Search for the cell housing the specified text and yield its (x, y) center coordinate. 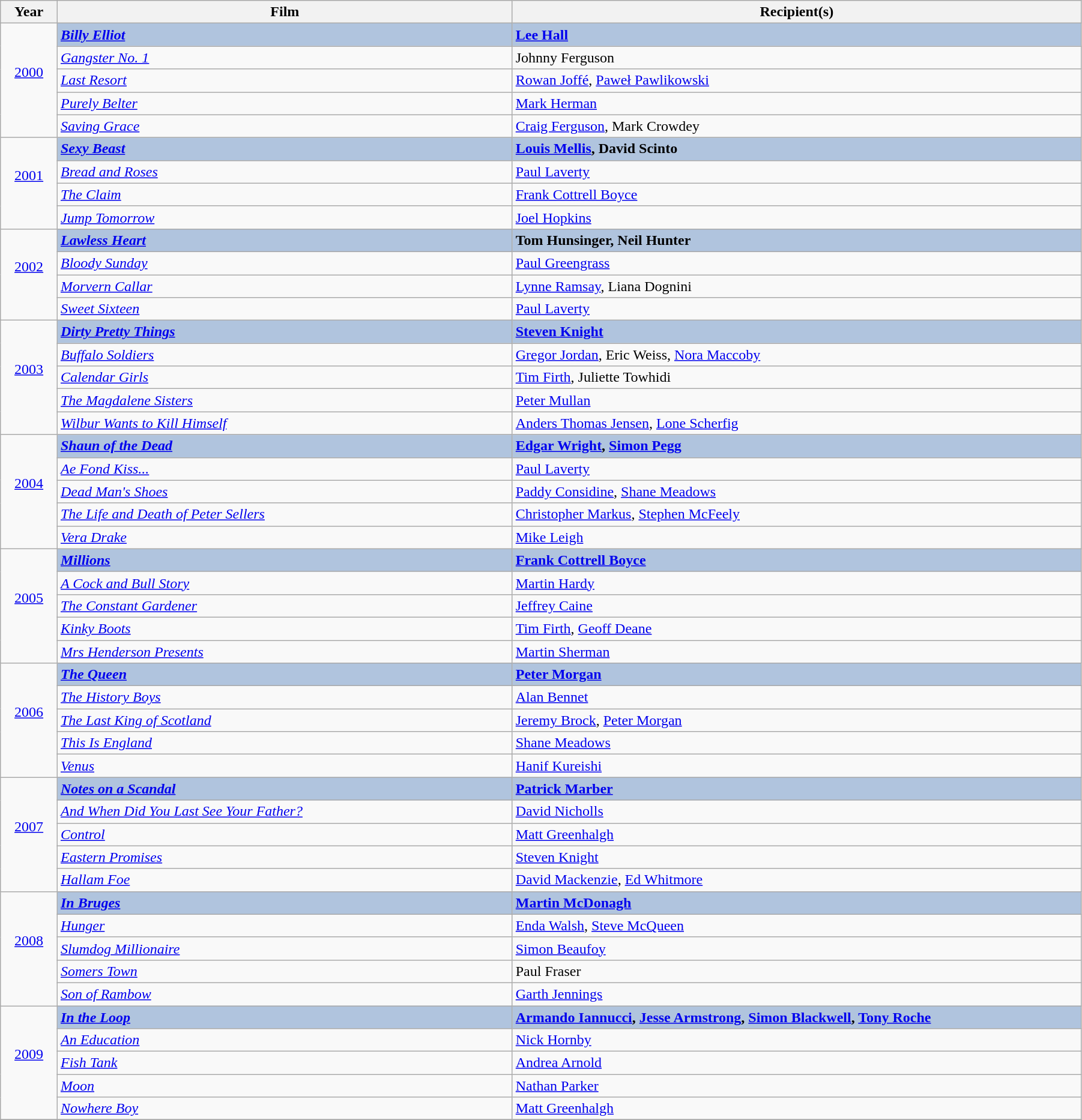
Last Resort (285, 80)
Bread and Roses (285, 172)
Nowhere Boy (285, 1109)
Billy Elliot (285, 35)
Paul Greengrass (796, 263)
Notes on a Scandal (285, 789)
Gregor Jordan, Eric Weiss, Nora Maccoby (796, 355)
Rowan Joffé, Paweł Pawlikowski (796, 80)
Control (285, 834)
Nick Hornby (796, 1040)
Mark Herman (796, 103)
Johnny Ferguson (796, 58)
2005 (29, 606)
Enda Walsh, Steve McQueen (796, 926)
Purely Belter (285, 103)
A Cock and Bull Story (285, 583)
The Constant Gardener (285, 606)
Wilbur Wants to Kill Himself (285, 423)
Moon (285, 1086)
Film (285, 12)
Hunger (285, 926)
Mrs Henderson Presents (285, 651)
Hanif Kureishi (796, 766)
Tim Firth, Geoff Deane (796, 628)
Sweet Sixteen (285, 309)
Mike Leigh (796, 537)
Tim Firth, Juliette Towhidi (796, 378)
2007 (29, 834)
Lee Hall (796, 35)
Fish Tank (285, 1063)
2008 (29, 948)
Paul Fraser (796, 971)
Sexy Beast (285, 149)
Armando Iannucci, Jesse Armstrong, Simon Blackwell, Tony Roche (796, 1017)
Martin Sherman (796, 651)
Shaun of the Dead (285, 446)
Bloody Sunday (285, 263)
Saving Grace (285, 126)
Tom Hunsinger, Neil Hunter (796, 240)
Jump Tomorrow (285, 217)
Jeremy Brock, Peter Morgan (796, 720)
The Last King of Scotland (285, 720)
In the Loop (285, 1017)
Calendar Girls (285, 378)
David Nicholls (796, 811)
Recipient(s) (796, 12)
Dirty Pretty Things (285, 332)
2006 (29, 720)
Peter Mullan (796, 400)
Somers Town (285, 971)
Simon Beaufoy (796, 948)
2009 (29, 1063)
And When Did You Last See Your Father? (285, 811)
2003 (29, 378)
This Is England (285, 743)
Gangster No. 1 (285, 58)
Slumdog Millionaire (285, 948)
Nathan Parker (796, 1086)
David Mackenzie, Ed Whitmore (796, 880)
Year (29, 12)
Morvern Callar (285, 286)
Kinky Boots (285, 628)
Hallam Foe (285, 880)
Martin Hardy (796, 583)
Christopher Markus, Stephen McFeely (796, 514)
Son of Rambow (285, 994)
The Queen (285, 675)
The Life and Death of Peter Sellers (285, 514)
Ae Fond Kiss... (285, 469)
Craig Ferguson, Mark Crowdey (796, 126)
Buffalo Soldiers (285, 355)
Andrea Arnold (796, 1063)
Lawless Heart (285, 240)
Louis Mellis, David Scinto (796, 149)
The History Boys (285, 697)
2004 (29, 492)
An Education (285, 1040)
Garth Jennings (796, 994)
Edgar Wright, Simon Pegg (796, 446)
Venus (285, 766)
The Magdalene Sisters (285, 400)
Alan Bennet (796, 697)
2001 (29, 183)
Shane Meadows (796, 743)
Martin McDonagh (796, 903)
Vera Drake (285, 537)
Anders Thomas Jensen, Lone Scherfig (796, 423)
Jeffrey Caine (796, 606)
Dead Man's Shoes (285, 492)
Peter Morgan (796, 675)
Lynne Ramsay, Liana Dognini (796, 286)
Millions (285, 560)
Eastern Promises (285, 857)
Patrick Marber (796, 789)
2002 (29, 274)
Paddy Considine, Shane Meadows (796, 492)
The Claim (285, 194)
2000 (29, 80)
In Bruges (285, 903)
Joel Hopkins (796, 217)
